Identify which cell holds the provided text, then report its (x, y) central coordinate. 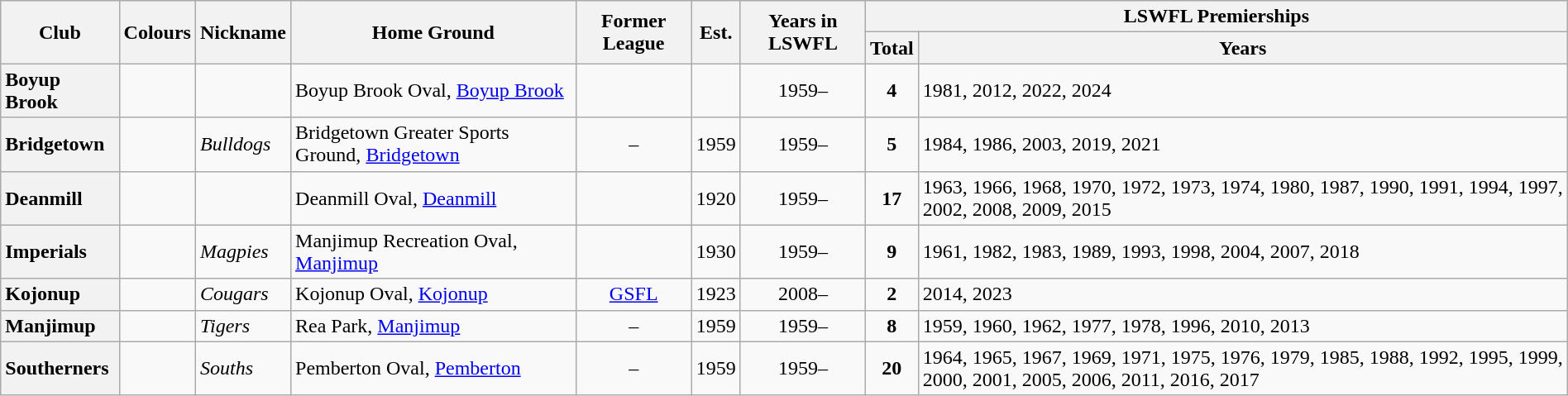
Boyup Brook Oval, Boyup Brook (433, 91)
Deanmill Oval, Deanmill (433, 198)
1964, 1965, 1967, 1969, 1971, 1975, 1976, 1979, 1985, 1988, 1992, 1995, 1999, 2000, 2001, 2005, 2006, 2011, 2016, 2017 (1242, 369)
17 (892, 198)
Years in LSWFL (802, 32)
1923 (716, 294)
Kojonup Oval, Kojonup (433, 294)
Rea Park, Manjimup (433, 326)
Tigers (243, 326)
Magpies (243, 251)
GSFL (633, 294)
Deanmill (60, 198)
Est. (716, 32)
1961, 1982, 1983, 1989, 1993, 1998, 2004, 2007, 2018 (1242, 251)
8 (892, 326)
1984, 1986, 2003, 2019, 2021 (1242, 144)
Home Ground (433, 32)
Manjimup (60, 326)
Boyup Brook (60, 91)
Years (1242, 48)
1930 (716, 251)
Bridgetown Greater Sports Ground, Bridgetown (433, 144)
2008– (802, 294)
Cougars (243, 294)
Former League (633, 32)
Pemberton Oval, Pemberton (433, 369)
2014, 2023 (1242, 294)
Kojonup (60, 294)
Nickname (243, 32)
1981, 2012, 2022, 2024 (1242, 91)
Souths (243, 369)
1963, 1966, 1968, 1970, 1972, 1973, 1974, 1980, 1987, 1990, 1991, 1994, 1997, 2002, 2008, 2009, 2015 (1242, 198)
LSWFL Premierships (1217, 17)
5 (892, 144)
Southerners (60, 369)
20 (892, 369)
Colours (157, 32)
Bulldogs (243, 144)
1959, 1960, 1962, 1977, 1978, 1996, 2010, 2013 (1242, 326)
Imperials (60, 251)
Manjimup Recreation Oval, Manjimup (433, 251)
1920 (716, 198)
2 (892, 294)
Club (60, 32)
Total (892, 48)
4 (892, 91)
9 (892, 251)
Bridgetown (60, 144)
